Scan for the cell matching the given text and deliver its (x, y) coordinate at center. 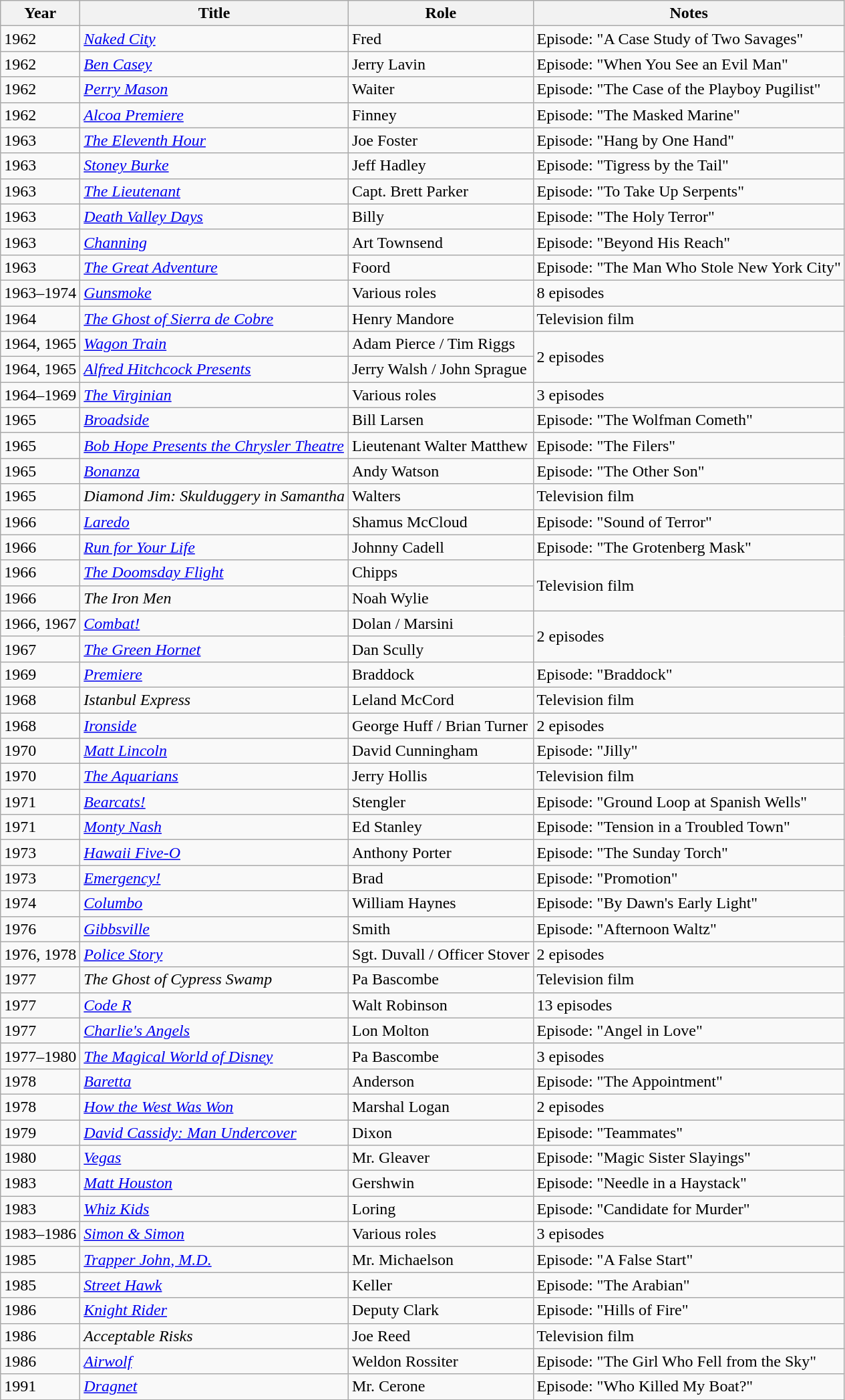
Death Valley Days (214, 217)
Episode: "The Case of the Playboy Pugilist" (689, 90)
Weldon Rossiter (441, 1361)
Baretta (214, 1081)
Episode: "The Other Son" (689, 471)
Notes (689, 13)
Matt Houston (214, 1183)
Adam Pierce / Tim Riggs (441, 344)
1980 (40, 1158)
Jerry Walsh / John Sprague (441, 370)
Episode: "The Man Who Stole New York City" (689, 267)
Vegas (214, 1158)
Episode: "The Girl Who Fell from the Sky" (689, 1361)
George Huff / Brian Turner (441, 725)
Anderson (441, 1081)
The Great Adventure (214, 267)
Episode: "The Grotenberg Mask" (689, 547)
Fred (441, 39)
Waiter (441, 90)
Knight Rider (214, 1310)
Episode: "Candidate for Murder" (689, 1209)
Combat! (214, 623)
Emergency! (214, 878)
Broadside (214, 420)
1976, 1978 (40, 954)
Dan Scully (441, 649)
The Green Hornet (214, 649)
Mr. Cerone (441, 1387)
Episode: "The Appointment" (689, 1081)
Joe Reed (441, 1336)
Dragnet (214, 1387)
Episode: "Beyond His Reach" (689, 242)
Keller (441, 1285)
Episode: "To Take Up Serpents" (689, 191)
Episode: "Teammates" (689, 1133)
1979 (40, 1133)
The Doomsday Flight (214, 573)
Deputy Clark (441, 1310)
Bill Larsen (441, 420)
Columbo (214, 903)
Ironside (214, 725)
Trapper John, M.D. (214, 1260)
Noah Wylie (441, 598)
Sgt. Duvall / Officer Stover (441, 954)
Billy (441, 217)
Diamond Jim: Skulduggery in Samantha (214, 497)
Walters (441, 497)
Stoney Burke (214, 166)
1983–1986 (40, 1234)
Run for Your Life (214, 547)
Episode: "A False Start" (689, 1260)
Episode: "The Arabian" (689, 1285)
Naked City (214, 39)
Channing (214, 242)
Dolan / Marsini (441, 623)
Loring (441, 1209)
Dixon (441, 1133)
Episode: "The Wolfman Cometh" (689, 420)
Bearcats! (214, 802)
Episode: "Promotion" (689, 878)
Episode: "Sound of Terror" (689, 522)
Henry Mandore (441, 319)
1967 (40, 649)
Smith (441, 929)
Andy Watson (441, 471)
Role (441, 13)
Episode: "Needle in a Haystack" (689, 1183)
Braddock (441, 674)
Episode: "The Sunday Torch" (689, 853)
The Virginian (214, 395)
Episode: "Afternoon Waltz" (689, 929)
Episode: "The Masked Marine" (689, 115)
Laredo (214, 522)
David Cassidy: Man Undercover (214, 1133)
Acceptable Risks (214, 1336)
1969 (40, 674)
Lon Molton (441, 1030)
Joe Foster (441, 140)
Episode: "The Holy Terror" (689, 217)
Capt. Brett Parker (441, 191)
The Aquarians (214, 777)
Lieutenant Walter Matthew (441, 446)
13 episodes (689, 1005)
Mr. Gleaver (441, 1158)
Episode: "Who Killed My Boat?" (689, 1387)
David Cunningham (441, 751)
Premiere (214, 674)
Johnny Cadell (441, 547)
Leland McCord (441, 700)
Alcoa Premiere (214, 115)
Stengler (441, 802)
Jerry Hollis (441, 777)
Street Hawk (214, 1285)
Marshal Logan (441, 1107)
Istanbul Express (214, 700)
The Ghost of Cypress Swamp (214, 980)
Matt Lincoln (214, 751)
Anthony Porter (441, 853)
The Lieutenant (214, 191)
Episode: "Magic Sister Slayings" (689, 1158)
Episode: "Tension in a Troubled Town" (689, 827)
Chipps (441, 573)
Episode: "Hills of Fire" (689, 1310)
8 episodes (689, 293)
Episode: "Braddock" (689, 674)
Walt Robinson (441, 1005)
Gunsmoke (214, 293)
Episode: "By Dawn's Early Light" (689, 903)
William Haynes (441, 903)
Episode: "Angel in Love" (689, 1030)
1991 (40, 1387)
Art Townsend (441, 242)
Airwolf (214, 1361)
Episode: "Hang by One Hand" (689, 140)
Bonanza (214, 471)
Hawaii Five-O (214, 853)
Jerry Lavin (441, 64)
Ed Stanley (441, 827)
Police Story (214, 954)
Episode: "The Filers" (689, 446)
Episode: "Jilly" (689, 751)
1976 (40, 929)
Foord (441, 267)
Shamus McCloud (441, 522)
Episode: "Tigress by the Tail" (689, 166)
Year (40, 13)
The Magical World of Disney (214, 1056)
Episode: "Ground Loop at Spanish Wells" (689, 802)
1964 (40, 319)
The Ghost of Sierra de Cobre (214, 319)
Wagon Train (214, 344)
Brad (441, 878)
Episode: "A Case Study of Two Savages" (689, 39)
1966, 1967 (40, 623)
The Eleventh Hour (214, 140)
Gibbsville (214, 929)
1977–1980 (40, 1056)
Mr. Michaelson (441, 1260)
Whiz Kids (214, 1209)
Gershwin (441, 1183)
Code R (214, 1005)
Simon & Simon (214, 1234)
Title (214, 13)
Ben Casey (214, 64)
How the West Was Won (214, 1107)
The Iron Men (214, 598)
Alfred Hitchcock Presents (214, 370)
1964–1969 (40, 395)
Finney (441, 115)
Charlie's Angels (214, 1030)
Perry Mason (214, 90)
1963–1974 (40, 293)
Jeff Hadley (441, 166)
Bob Hope Presents the Chrysler Theatre (214, 446)
Episode: "When You See an Evil Man" (689, 64)
Monty Nash (214, 827)
1974 (40, 903)
